Pinpoint the cell where the given text exists, returning its [X, Y] midpoint coordinate. 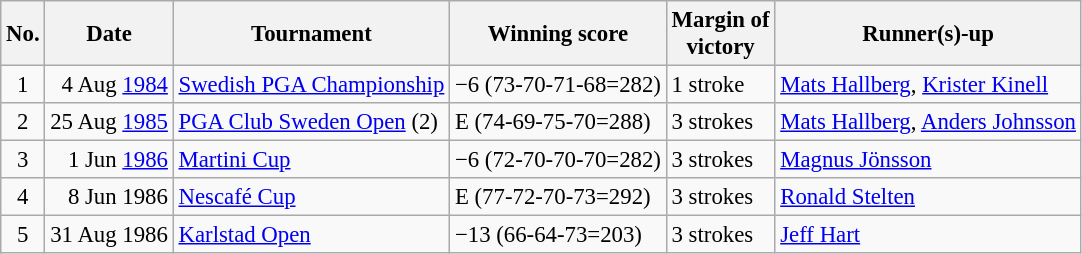
Ronald Stelten [928, 197]
Karlstad Open [311, 235]
1 [23, 85]
Date [109, 34]
1 Jun 1986 [109, 160]
Nescafé Cup [311, 197]
8 Jun 1986 [109, 197]
1 stroke [720, 85]
4 [23, 197]
−13 (66-64-73=203) [558, 235]
Mats Hallberg, Krister Kinell [928, 85]
Martini Cup [311, 160]
Tournament [311, 34]
No. [23, 34]
25 Aug 1985 [109, 122]
−6 (72-70-70-70=282) [558, 160]
2 [23, 122]
Magnus Jönsson [928, 160]
−6 (73-70-71-68=282) [558, 85]
Swedish PGA Championship [311, 85]
5 [23, 235]
3 [23, 160]
PGA Club Sweden Open (2) [311, 122]
E (77-72-70-73=292) [558, 197]
E (74-69-75-70=288) [558, 122]
31 Aug 1986 [109, 235]
Winning score [558, 34]
Jeff Hart [928, 235]
Runner(s)-up [928, 34]
Margin ofvictory [720, 34]
Mats Hallberg, Anders Johnsson [928, 122]
4 Aug 1984 [109, 85]
